Extract the [x, y] coordinate from the center of the cell holding the provided text.  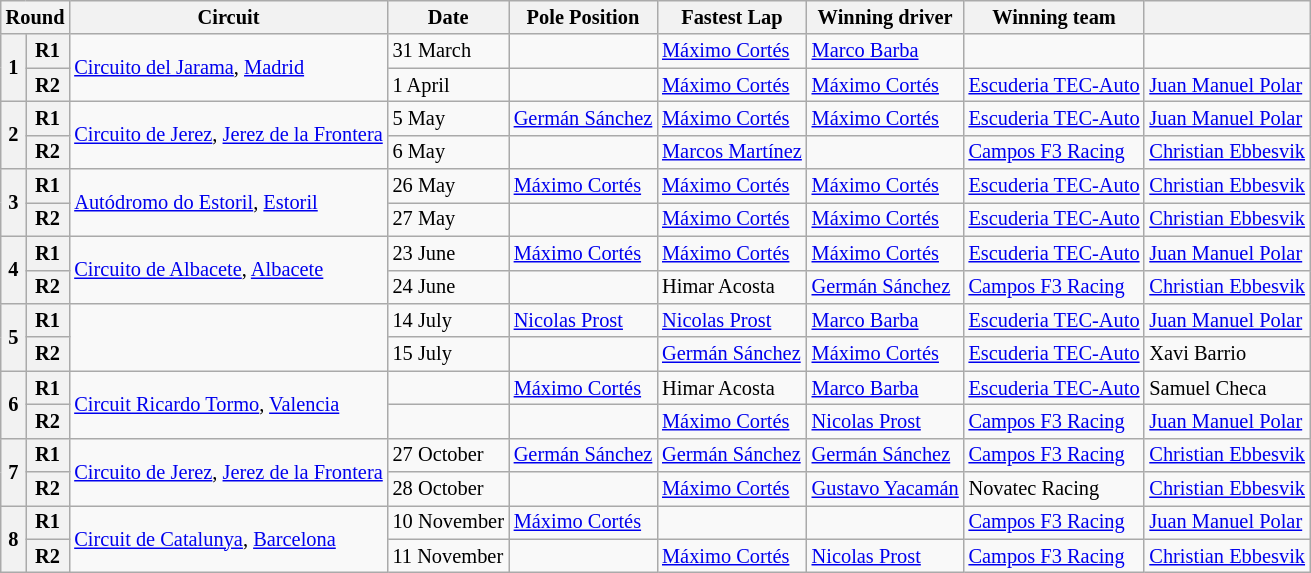
Circuit Ricardo Tormo, Valencia [228, 404]
11 November [448, 556]
Circuito de Albacete, Albacete [228, 270]
Circuito del Jarama, Madrid [228, 68]
26 May [448, 186]
4 [14, 270]
Xavi Barrio [1226, 354]
Autódromo do Estoril, Estoril [228, 202]
Gustavo Yacamán [886, 489]
14 July [448, 320]
31 March [448, 51]
3 [14, 202]
5 May [448, 118]
Circuit de Catalunya, Barcelona [228, 538]
27 October [448, 455]
24 June [448, 287]
1 [14, 68]
Pole Position [583, 17]
10 November [448, 522]
Fastest Lap [732, 17]
7 [14, 472]
5 [14, 336]
Winning team [1054, 17]
28 October [448, 489]
27 May [448, 219]
Samuel Checa [1226, 388]
Winning driver [886, 17]
23 June [448, 253]
Date [448, 17]
Circuit [228, 17]
Novatec Racing [1054, 489]
6 May [448, 152]
1 April [448, 85]
8 [14, 538]
15 July [448, 354]
Marcos Martínez [732, 152]
Round [36, 17]
6 [14, 404]
2 [14, 134]
